Output the (X, Y) coordinate of the center of the cell containing the given text.  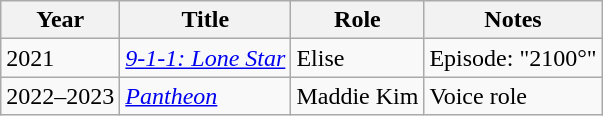
Notes (513, 20)
Title (206, 20)
Role (358, 20)
9-1-1: Lone Star (206, 58)
Pantheon (206, 96)
Voice role (513, 96)
2021 (60, 58)
Maddie Kim (358, 96)
Year (60, 20)
Episode: "2100°" (513, 58)
2022–2023 (60, 96)
Elise (358, 58)
